Determine the (x, y) coordinate at the center of the cell enclosing the given text.  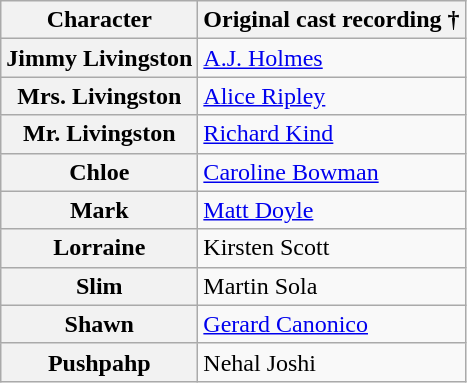
Jimmy Livingston (100, 58)
Mr. Livingston (100, 134)
Caroline Bowman (332, 172)
Character (100, 20)
Richard Kind (332, 134)
Chloe (100, 172)
Matt Doyle (332, 210)
Lorraine (100, 248)
Slim (100, 286)
Nehal Joshi (332, 362)
Pushpahp (100, 362)
Shawn (100, 324)
Original cast recording † (332, 20)
Alice Ripley (332, 96)
Gerard Canonico (332, 324)
Kirsten Scott (332, 248)
A.J. Holmes (332, 58)
Martin Sola (332, 286)
Mrs. Livingston (100, 96)
Mark (100, 210)
